Return the (X, Y) coordinate for the center point of the cell that contains the specified text.  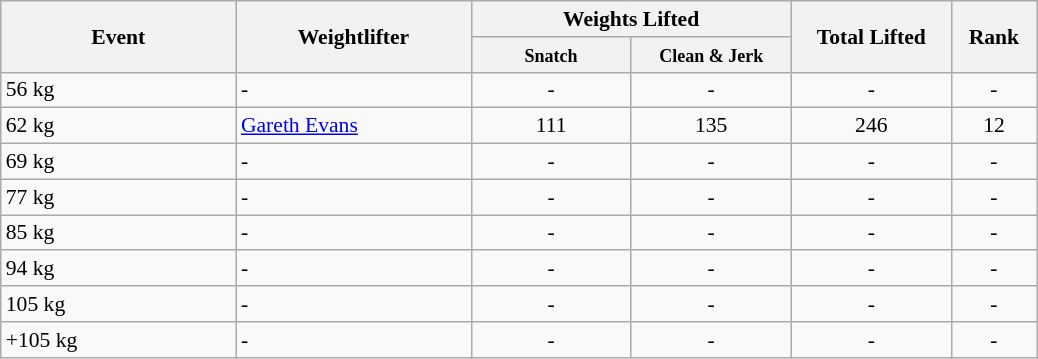
85 kg (118, 233)
246 (871, 126)
62 kg (118, 126)
Weights Lifted (631, 19)
12 (994, 126)
77 kg (118, 197)
94 kg (118, 269)
69 kg (118, 162)
Rank (994, 36)
105 kg (118, 304)
Snatch (551, 55)
Gareth Evans (354, 126)
Total Lifted (871, 36)
56 kg (118, 90)
Clean & Jerk (711, 55)
Weightlifter (354, 36)
+105 kg (118, 340)
Event (118, 36)
135 (711, 126)
111 (551, 126)
